Detect which cell encompasses the target text, then output its (X, Y) center coordinate. 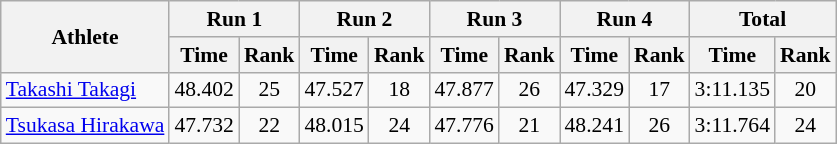
Run 3 (494, 19)
47.527 (334, 90)
47.732 (204, 126)
Athlete (86, 36)
17 (660, 90)
25 (270, 90)
Tsukasa Hirakawa (86, 126)
Run 2 (364, 19)
47.877 (464, 90)
Run 1 (234, 19)
20 (806, 90)
21 (530, 126)
Takashi Takagi (86, 90)
47.776 (464, 126)
18 (400, 90)
47.329 (594, 90)
Total (763, 19)
Run 4 (625, 19)
48.241 (594, 126)
22 (270, 126)
3:11.764 (732, 126)
3:11.135 (732, 90)
48.402 (204, 90)
48.015 (334, 126)
